Provide the [x, y] coordinate of the cell's center where the given text is located.  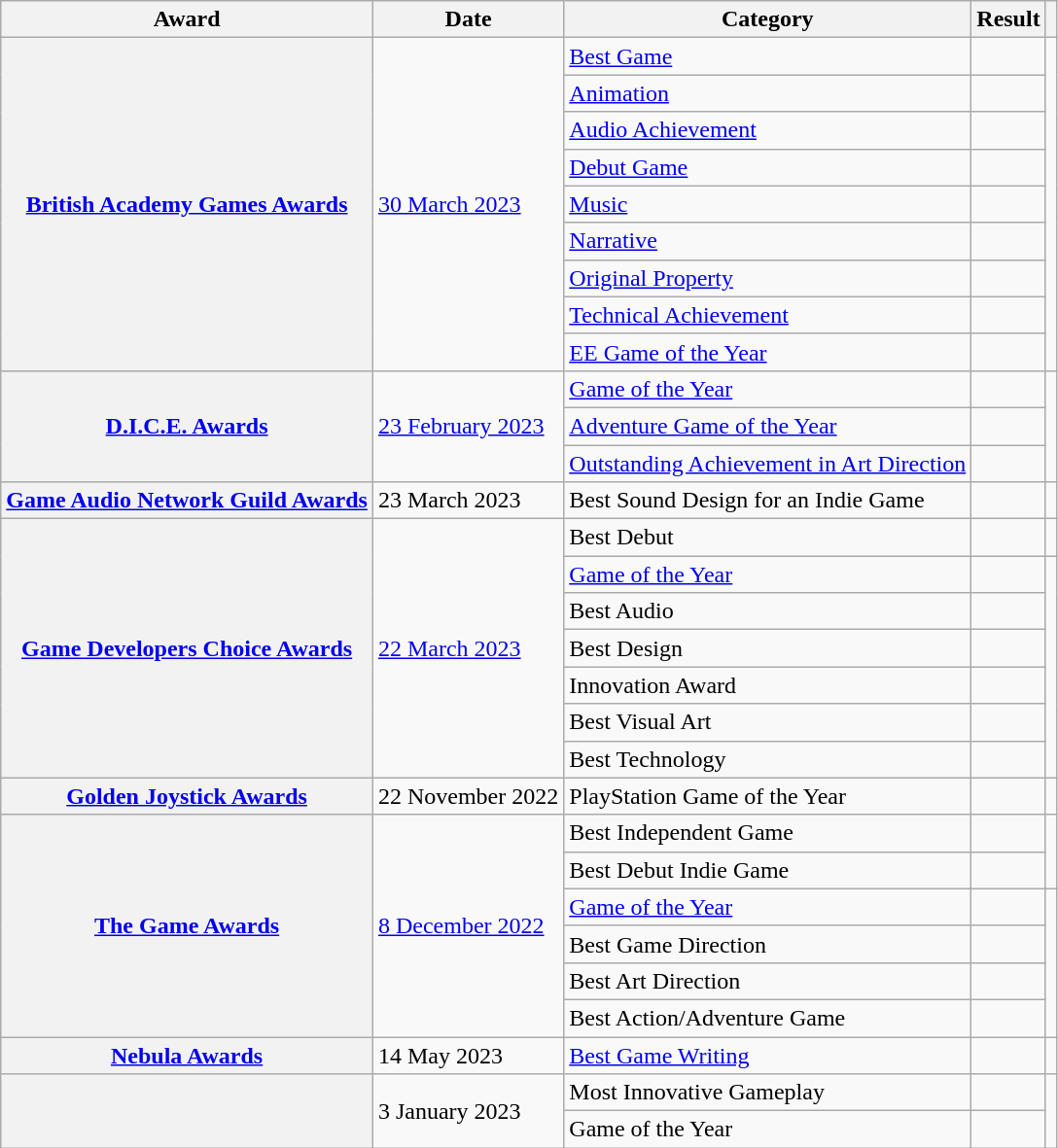
Outstanding Achievement in Art Direction [768, 464]
22 November 2022 [468, 796]
Music [768, 204]
The Game Awards [187, 925]
PlayStation Game of the Year [768, 796]
Animation [768, 93]
British Academy Games Awards [187, 204]
23 March 2023 [468, 501]
Best Game Direction [768, 944]
Golden Joystick Awards [187, 796]
Date [468, 19]
Best Game [768, 56]
Award [187, 19]
Best Debut [768, 538]
Category [768, 19]
D.I.C.E. Awards [187, 426]
Best Game Writing [768, 1055]
Most Innovative Gameplay [768, 1093]
Best Sound Design for an Indie Game [768, 501]
Nebula Awards [187, 1055]
14 May 2023 [468, 1055]
23 February 2023 [468, 426]
Best Audio [768, 611]
Narrative [768, 241]
EE Game of the Year [768, 352]
Best Technology [768, 759]
Best Design [768, 648]
Original Property [768, 278]
Game Developers Choice Awards [187, 648]
Innovation Award [768, 685]
Audio Achievement [768, 130]
30 March 2023 [468, 204]
Best Debut Indie Game [768, 870]
Best Art Direction [768, 981]
8 December 2022 [468, 925]
Best Visual Art [768, 722]
Result [1008, 19]
Adventure Game of the Year [768, 426]
Best Action/Adventure Game [768, 1018]
Game Audio Network Guild Awards [187, 501]
Debut Game [768, 167]
Technical Achievement [768, 315]
22 March 2023 [468, 648]
Best Independent Game [768, 833]
3 January 2023 [468, 1111]
